Locate the cell with the specified text and output its (X, Y) center coordinate. 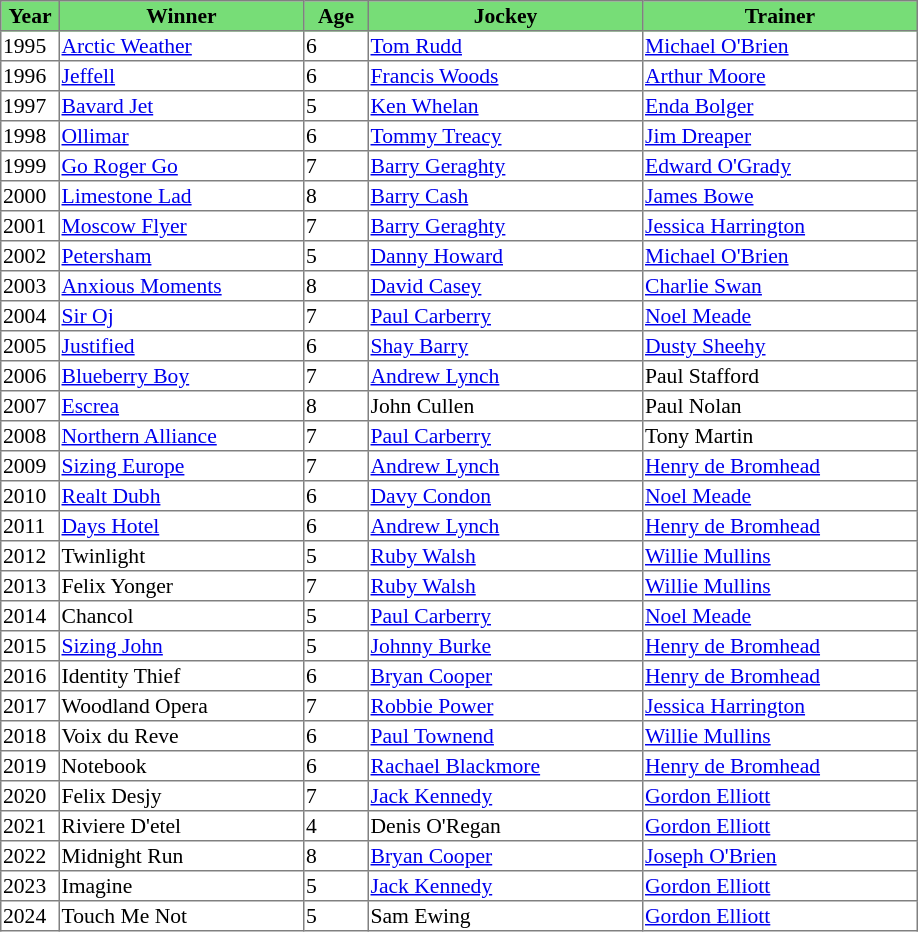
Go Roger Go (181, 166)
2010 (30, 496)
Arctic Weather (181, 46)
Dusty Sheehy (780, 346)
Charlie Swan (780, 286)
Barry Cash (505, 196)
1997 (30, 106)
2022 (30, 856)
4 (336, 826)
Enda Bolger (780, 106)
2004 (30, 316)
2018 (30, 736)
Paul Stafford (780, 376)
2016 (30, 676)
1995 (30, 46)
Arthur Moore (780, 76)
2009 (30, 466)
2014 (30, 616)
Denis O'Regan (505, 826)
2021 (30, 826)
Riviere D'etel (181, 826)
Realt Dubh (181, 496)
Notebook (181, 766)
Woodland Opera (181, 706)
Sizing John (181, 646)
2011 (30, 526)
Limestone Lad (181, 196)
Touch Me Not (181, 916)
Imagine (181, 886)
Paul Nolan (780, 406)
2007 (30, 406)
Petersham (181, 256)
Midnight Run (181, 856)
Jockey (505, 16)
2005 (30, 346)
Robbie Power (505, 706)
David Casey (505, 286)
2019 (30, 766)
Danny Howard (505, 256)
Tom Rudd (505, 46)
2015 (30, 646)
Paul Townend (505, 736)
Jeffell (181, 76)
Shay Barry (505, 346)
Sir Oj (181, 316)
Bavard Jet (181, 106)
2023 (30, 886)
Identity Thief (181, 676)
Days Hotel (181, 526)
2003 (30, 286)
Francis Woods (505, 76)
2020 (30, 796)
2017 (30, 706)
Rachael Blackmore (505, 766)
2000 (30, 196)
Age (336, 16)
Tommy Treacy (505, 136)
2006 (30, 376)
Chancol (181, 616)
Blueberry Boy (181, 376)
Johnny Burke (505, 646)
Davy Condon (505, 496)
Voix du Reve (181, 736)
2002 (30, 256)
Justified (181, 346)
1999 (30, 166)
2013 (30, 586)
Sam Ewing (505, 916)
Sizing Europe (181, 466)
Northern Alliance (181, 436)
Twinlight (181, 556)
Edward O'Grady (780, 166)
Ken Whelan (505, 106)
Moscow Flyer (181, 226)
2001 (30, 226)
Tony Martin (780, 436)
2024 (30, 916)
2012 (30, 556)
1998 (30, 136)
Year (30, 16)
Felix Desjy (181, 796)
Escrea (181, 406)
Jim Dreaper (780, 136)
Joseph O'Brien (780, 856)
John Cullen (505, 406)
Ollimar (181, 136)
Winner (181, 16)
Trainer (780, 16)
Felix Yonger (181, 586)
1996 (30, 76)
Anxious Moments (181, 286)
James Bowe (780, 196)
2008 (30, 436)
